Output the [x, y] coordinate of the center of the cell containing the given text.  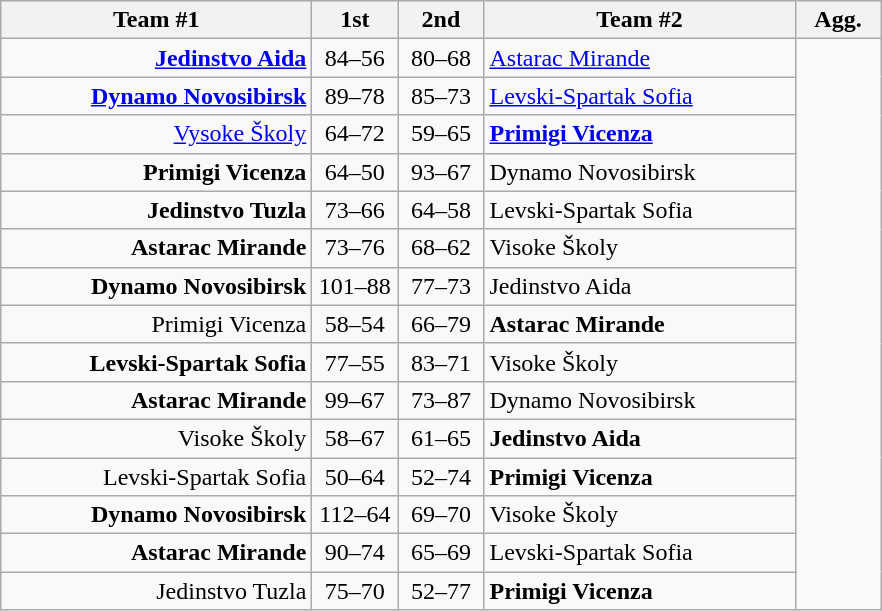
66–79 [441, 324]
58–67 [355, 438]
Vysoke Školy [156, 134]
68–62 [441, 248]
2nd [441, 20]
77–73 [441, 286]
59–65 [441, 134]
73–66 [355, 210]
77–55 [355, 362]
52–77 [441, 591]
Agg. [838, 20]
61–65 [441, 438]
99–67 [355, 400]
89–78 [355, 96]
50–64 [355, 477]
75–70 [355, 591]
73–87 [441, 400]
64–72 [355, 134]
58–54 [355, 324]
83–71 [441, 362]
73–76 [355, 248]
64–50 [355, 172]
1st [355, 20]
90–74 [355, 553]
93–67 [441, 172]
101–88 [355, 286]
Team #2 [640, 20]
84–56 [355, 58]
112–64 [355, 515]
Team #1 [156, 20]
80–68 [441, 58]
65–69 [441, 553]
64–58 [441, 210]
85–73 [441, 96]
69–70 [441, 515]
52–74 [441, 477]
